Capture the cell that displays the provided text and extract its [x, y] central coordinate. 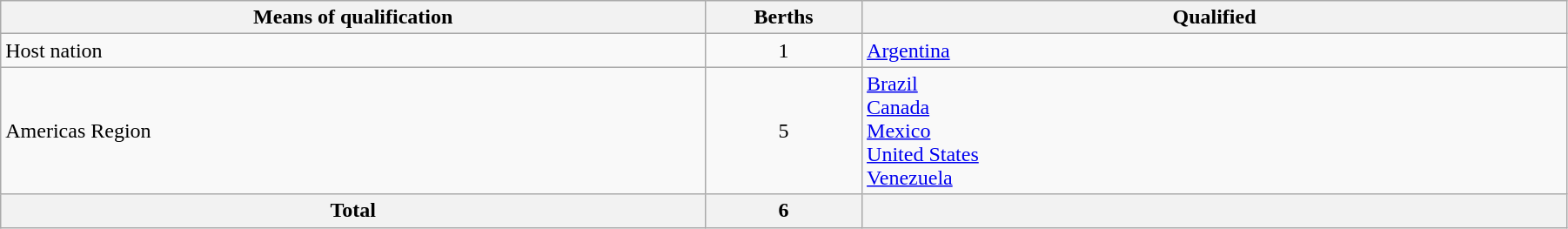
Total [353, 211]
Means of qualification [353, 17]
1 [784, 51]
6 [784, 211]
5 [784, 131]
Berths [784, 17]
Americas Region [353, 131]
Qualified [1215, 17]
Host nation [353, 51]
Brazil Canada Mexico United States Venezuela [1215, 131]
Argentina [1215, 51]
